For the text-containing cell, return its midpoint in (x, y) coordinate format. 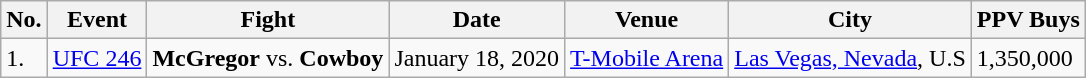
McGregor vs. Cowboy (268, 58)
No. (24, 20)
Event (97, 20)
City (850, 20)
Fight (268, 20)
Las Vegas, Nevada, U.S (850, 58)
UFC 246 (97, 58)
1,350,000 (1028, 58)
Venue (647, 20)
Date (477, 20)
PPV Buys (1028, 20)
January 18, 2020 (477, 58)
1. (24, 58)
T-Mobile Arena (647, 58)
